Output the [x, y] coordinate of the center of the cell containing the given text.  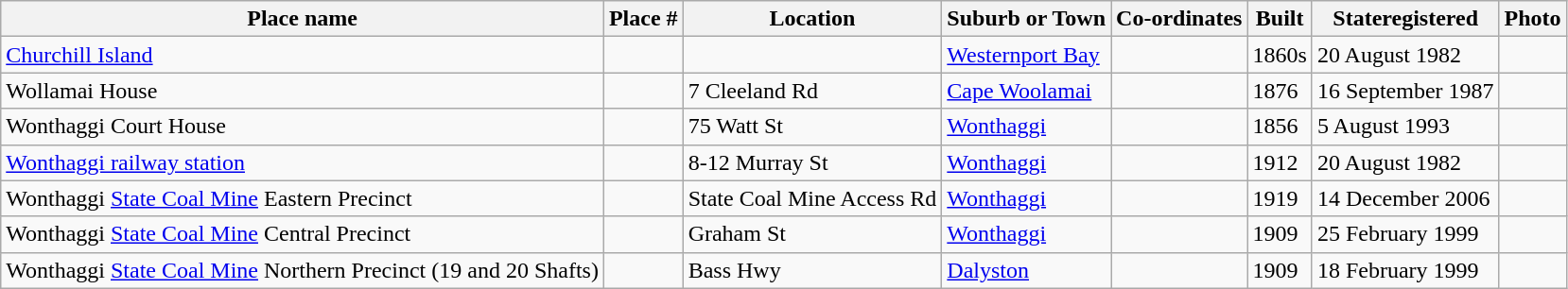
Photo [1532, 19]
Bass Hwy [812, 270]
1919 [1280, 198]
Place name [303, 19]
75 Watt St [812, 127]
7 Cleeland Rd [812, 91]
Cape Woolamai [1027, 91]
5 August 1993 [1405, 127]
Wonthaggi State Coal Mine Central Precinct [303, 234]
Churchill Island [303, 55]
1912 [1280, 162]
State Coal Mine Access Rd [812, 198]
1860s [1280, 55]
Wonthaggi State Coal Mine Northern Precinct (19 and 20 Shafts) [303, 270]
8-12 Murray St [812, 162]
Dalyston [1027, 270]
Location [812, 19]
Graham St [812, 234]
Wollamai House [303, 91]
25 February 1999 [1405, 234]
16 September 1987 [1405, 91]
Stateregistered [1405, 19]
Wonthaggi railway station [303, 162]
Westernport Bay [1027, 55]
Wonthaggi State Coal Mine Eastern Precinct [303, 198]
14 December 2006 [1405, 198]
1876 [1280, 91]
Co-ordinates [1179, 19]
1856 [1280, 127]
Place # [643, 19]
18 February 1999 [1405, 270]
Wonthaggi Court House [303, 127]
Suburb or Town [1027, 19]
Built [1280, 19]
